Capture the cell that displays the provided text and extract its [X, Y] central coordinate. 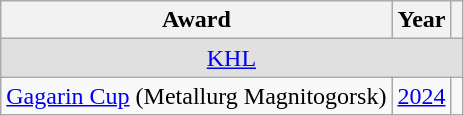
Year [422, 20]
2024 [422, 96]
Gagarin Cup (Metallurg Magnitogorsk) [196, 96]
Award [196, 20]
KHL [232, 58]
